Provide the (x, y) coordinate of the cell's center where the given text is located.  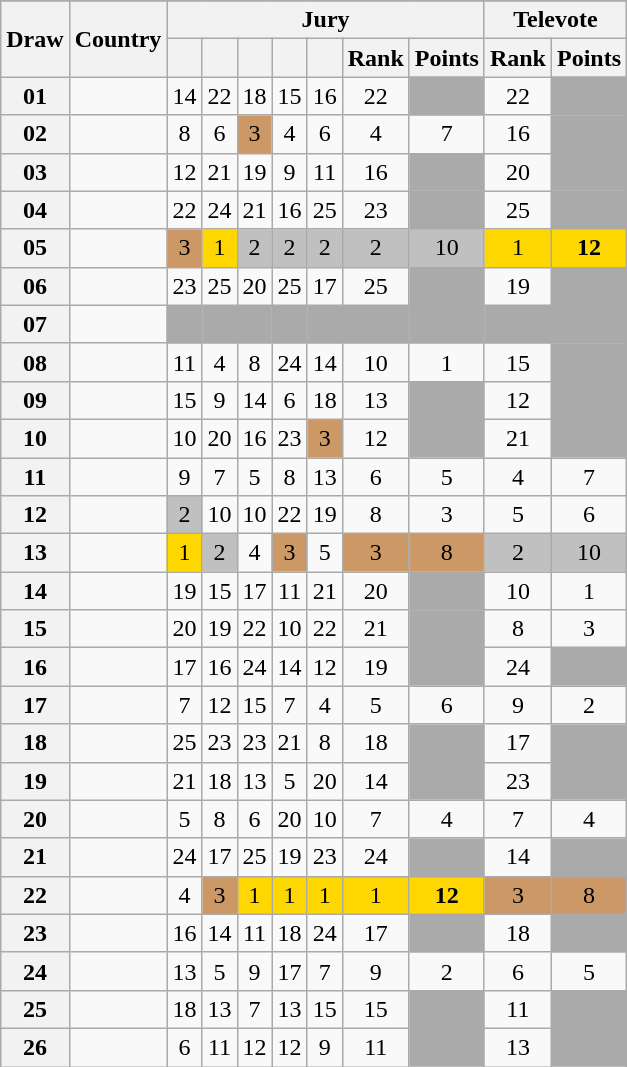
26 (35, 1047)
02 (35, 134)
Jury (326, 20)
Draw (35, 39)
05 (35, 248)
Country (118, 39)
07 (35, 324)
04 (35, 210)
08 (35, 362)
03 (35, 172)
09 (35, 400)
06 (35, 286)
01 (35, 96)
Televote (555, 20)
